From the cell containing the given text, extract its center point as (x, y) coordinate. 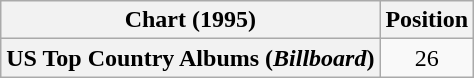
US Top Country Albums (Billboard) (190, 58)
Chart (1995) (190, 20)
26 (427, 58)
Position (427, 20)
